Identify which cell holds the provided text, then report its (x, y) central coordinate. 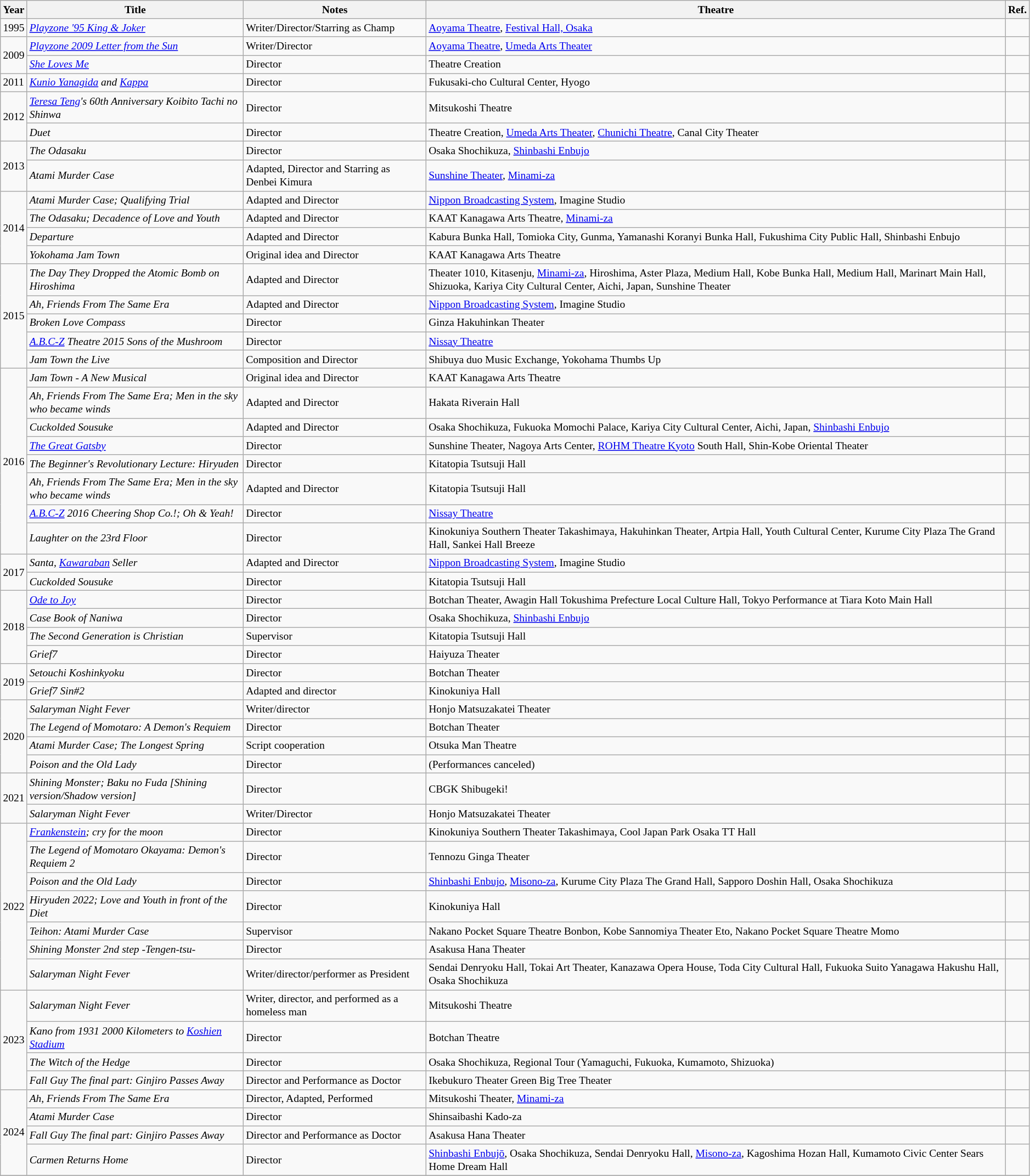
Ode to Joy (135, 600)
Laughter on the 23rd Floor (135, 539)
KAAT Kanagawa Arts Theatre, Minami-za (716, 218)
Sunshine Theater, Nagoya Arts Center, ROHM Theatre Kyoto South Hall, Shin-Kobe Oriental Theater (716, 445)
Yokohama Jam Town (135, 255)
Kinokuniya Southern Theater Takashimaya, Cool Japan Park Osaka TT Hall (716, 832)
The Day They Dropped the Atomic Bomb on Hiroshima (135, 280)
Osaka Shochikuza, Regional Tour (Yamaguchi, Fukuoka, Kumamoto, Shizuoka) (716, 1062)
Writer/director (335, 709)
Adapted, Director and Starring as Denbei Kimura (335, 176)
Theatre (716, 10)
2016 (14, 461)
Hakata Riverain Hall (716, 403)
Kano from 1931 2000 Kilometers to Koshien Stadium (135, 1037)
2023 (14, 1040)
Script cooperation (335, 746)
Carmen Returns Home (135, 1160)
Ginza Hakuhinkan Theater (716, 323)
2011 (14, 82)
2024 (14, 1132)
Grief7 Sin#2 (135, 691)
Shinbashi Enbujō, Osaka Shochikuza, Sendai Denryoku Hall, Misono-za, Kagoshima Hozan Hall, Kumamoto Civic Center Sears Home Dream Hall (716, 1160)
(Performances canceled) (716, 764)
Theatre Creation, Umeda Arts Theater, Chunichi Theatre, Canal City Theater (716, 132)
Writer/director/performer as President (335, 974)
Duet (135, 132)
Theatre Creation (716, 65)
Tennozu Ginga Theater (716, 857)
Writer/Director/Starring as Champ (335, 27)
The Odasaku (135, 150)
Santa, Kawaraban Seller (135, 563)
Director, Adapted, Performed (335, 1098)
Playzone 2009 Letter from the Sun (135, 46)
2013 (14, 167)
Grief7 (135, 654)
Frankenstein; cry for the moon (135, 832)
Adapted and director (335, 691)
2012 (14, 116)
Playzone '95 King & Joker (135, 27)
The Witch of the Hedge (135, 1062)
2018 (14, 627)
Title (135, 10)
2015 (14, 316)
Otsuka Man Theatre (716, 746)
Nakano Pocket Square Theatre Bonbon, Kobe Sannomiya Theater Eto, Nakano Pocket Square Theatre Momo (716, 931)
Hiryuden 2022; Love and Youth in front of the Diet (135, 906)
A.B.C-Z Theatre 2015 Sons of the Mushroom (135, 341)
Botchan Theater, Awagin Hall Tokushima Prefecture Local Culture Hall, Tokyo Performance at Tiara Koto Main Hall (716, 600)
Aoyama Theatre, Umeda Arts Theater (716, 46)
Kinokuniya Southern Theater Takashimaya, Hakuhinkan Theater, Artpia Hall, Youth Cultural Center, Kurume City Plaza The Grand Hall, Sankei Hall Breeze (716, 539)
Teresa Teng's 60th Anniversary Koibito Tachi no Shinwa (135, 108)
Ref. (1017, 10)
Ikebukuro Theater Green Big Tree Theater (716, 1081)
Kabura Bunka Hall, Tomioka City, Gunma, Yamanashi Koranyi Bunka Hall, Fukushima City Public Hall, Shinbashi Enbujo (716, 237)
Writer, director, and performed as a homeless man (335, 1006)
Setouchi Koshinkyoku (135, 672)
The Second Generation is Christian (135, 636)
The Legend of Momotaro: A Demon's Requiem (135, 727)
Haiyuza Theater (716, 654)
The Great Gatsby (135, 445)
Fukusaki-cho Cultural Center, Hyogo (716, 82)
Shining Monster; Baku no Fuda [Shining version/Shadow version] (135, 789)
Sunshine Theater, Minami-za (716, 176)
Shinsaibashi Kado-za (716, 1117)
The Odasaku; Decadence of Love and Youth (135, 218)
Kunio Yanagida and Kappa (135, 82)
2020 (14, 736)
Atami Murder Case; The Longest Spring (135, 746)
2017 (14, 573)
Jam Town - A New Musical (135, 377)
2014 (14, 227)
Shibuya duo Music Exchange, Yokohama Thumbs Up (716, 360)
2021 (14, 798)
Mitsukoshi Theater, Minami-za (716, 1098)
Osaka Shochikuza, Fukuoka Momochi Palace, Kariya City Cultural Center, Aichi, Japan, Shinbashi Enbujo (716, 427)
A.B.C-Z 2016 Cheering Shop Co.!; Oh & Yeah! (135, 513)
Teihon: Atami Murder Case (135, 931)
1995 (14, 27)
Notes (335, 10)
Sendai Denryoku Hall, Tokai Art Theater, Kanazawa Opera House, Toda City Cultural Hall, Fukuoka Suito Yanagawa Hakushu Hall, Osaka Shochikuza (716, 974)
CBGK Shibugeki! (716, 789)
Case Book of Naniwa (135, 618)
2019 (14, 682)
2009 (14, 55)
Shining Monster 2nd step -Tengen-tsu- (135, 949)
Botchan Theatre (716, 1037)
Jam Town the Live (135, 360)
The Beginner's Revolutionary Lecture: Hiryuden (135, 464)
Atami Murder Case; Qualifying Trial (135, 200)
Broken Love Compass (135, 323)
Departure (135, 237)
Aoyama Theatre, Festival Hall, Osaka (716, 27)
Composition and Director (335, 360)
Year (14, 10)
Shinbashi Enbujo, Misono-za, Kurume City Plaza The Grand Hall, Sapporo Doshin Hall, Osaka Shochikuza (716, 882)
She Loves Me (135, 65)
2022 (14, 906)
The Legend of Momotaro Okayama: Demon's Requiem 2 (135, 857)
